Provide the [x, y] coordinate of the cell's center where the given text is located.  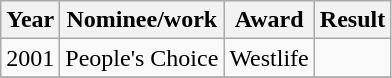
Westlife [269, 58]
Result [352, 20]
Nominee/work [142, 20]
Award [269, 20]
Year [30, 20]
People's Choice [142, 58]
2001 [30, 58]
